From the cell containing the given text, extract its center point as (x, y) coordinate. 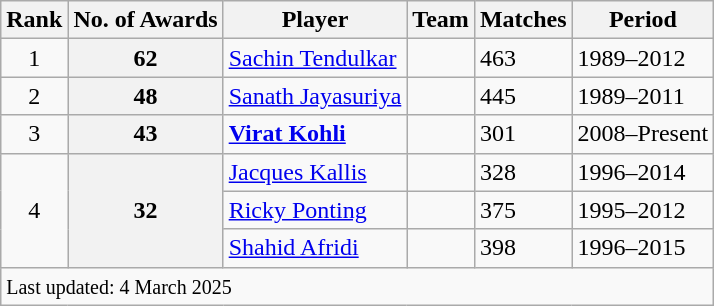
43 (146, 134)
375 (523, 210)
Shahid Afridi (315, 248)
1996–2014 (643, 172)
1996–2015 (643, 248)
48 (146, 96)
Last updated: 4 March 2025 (358, 286)
No. of Awards (146, 20)
Player (315, 20)
2 (34, 96)
328 (523, 172)
1989–2012 (643, 58)
62 (146, 58)
301 (523, 134)
Period (643, 20)
Jacques Kallis (315, 172)
Sanath Jayasuriya (315, 96)
4 (34, 210)
1995–2012 (643, 210)
445 (523, 96)
1 (34, 58)
Ricky Ponting (315, 210)
Virat Kohli (315, 134)
463 (523, 58)
Sachin Tendulkar (315, 58)
1989–2011 (643, 96)
Team (441, 20)
32 (146, 210)
Rank (34, 20)
3 (34, 134)
2008–Present (643, 134)
398 (523, 248)
Matches (523, 20)
